Return the [X, Y] coordinate for the center point of the cell that contains the specified text.  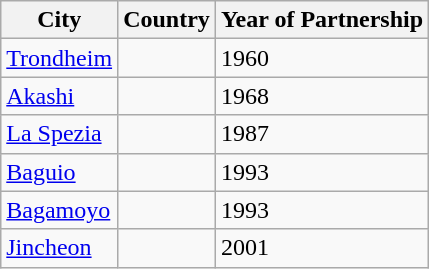
1960 [322, 58]
Baguio [60, 172]
1987 [322, 134]
2001 [322, 248]
Akashi [60, 96]
Country [167, 20]
Jincheon [60, 248]
Year of Partnership [322, 20]
La Spezia [60, 134]
City [60, 20]
1968 [322, 96]
Bagamoyo [60, 210]
Trondheim [60, 58]
